Pinpoint the cell where the given text exists, returning its (x, y) midpoint coordinate. 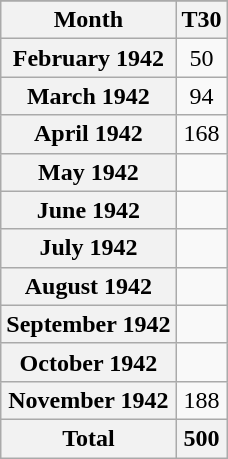
February 1942 (88, 58)
July 1942 (88, 248)
T30 (202, 20)
April 1942 (88, 134)
June 1942 (88, 210)
188 (202, 400)
May 1942 (88, 172)
October 1942 (88, 362)
November 1942 (88, 400)
August 1942 (88, 286)
168 (202, 134)
Month (88, 20)
September 1942 (88, 324)
Total (88, 438)
500 (202, 438)
94 (202, 96)
50 (202, 58)
March 1942 (88, 96)
